From the cell containing the given text, extract its center point as (X, Y) coordinate. 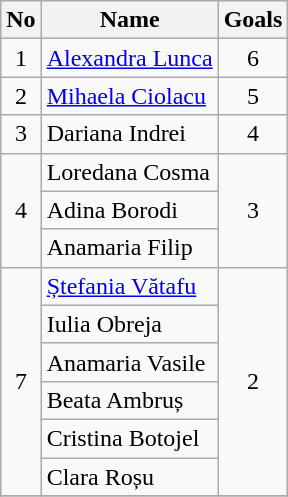
Ștefania Vătafu (130, 286)
6 (253, 58)
Clara Roșu (130, 477)
Iulia Obreja (130, 324)
Name (130, 20)
Alexandra Lunca (130, 58)
7 (21, 381)
Loredana Cosma (130, 172)
Adina Borodi (130, 210)
Dariana Indrei (130, 134)
Beata Ambruș (130, 400)
Anamaria Filip (130, 248)
Goals (253, 20)
Cristina Botojel (130, 438)
Anamaria Vasile (130, 362)
No (21, 20)
Mihaela Ciolacu (130, 96)
5 (253, 96)
1 (21, 58)
